Find where the given text appears and provide that cell's center as (X, Y) coordinate. 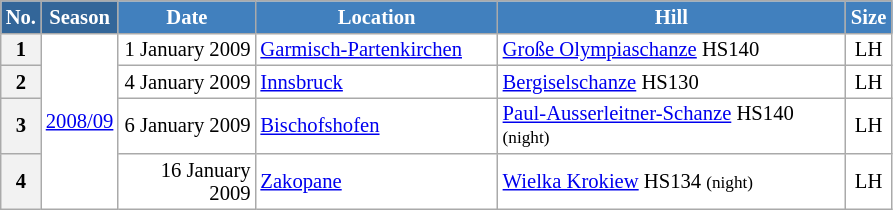
No. (21, 16)
2008/09 (80, 121)
4 January 2009 (186, 81)
2 (21, 81)
Size (868, 16)
4 (21, 182)
Paul-Ausserleitner-Schanze HS140 (night) (672, 125)
Bergiselschanze HS130 (672, 81)
Garmisch-Partenkirchen (376, 49)
Hill (672, 16)
Location (376, 16)
Date (186, 16)
16 January 2009 (186, 182)
Bischofshofen (376, 125)
Season (80, 16)
1 January 2009 (186, 49)
3 (21, 125)
1 (21, 49)
Wielka Krokiew HS134 (night) (672, 182)
Große Olympiaschanze HS140 (672, 49)
6 January 2009 (186, 125)
Zakopane (376, 182)
Innsbruck (376, 81)
